Return [x, y] of the center of cell containing provided text 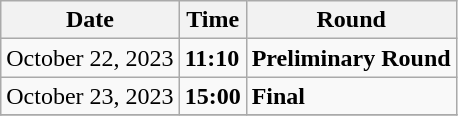
October 23, 2023 [90, 96]
Final [351, 96]
Time [212, 20]
October 22, 2023 [90, 58]
15:00 [212, 96]
11:10 [212, 58]
Date [90, 20]
Round [351, 20]
Preliminary Round [351, 58]
